Provide the [X, Y] coordinate of the cell's center where the given text is located.  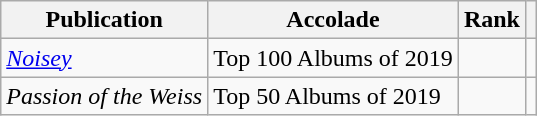
Noisey [104, 58]
Publication [104, 20]
Passion of the Weiss [104, 96]
Top 50 Albums of 2019 [334, 96]
Top 100 Albums of 2019 [334, 58]
Accolade [334, 20]
Rank [492, 20]
